From the cell containing the given text, extract its center point as [X, Y] coordinate. 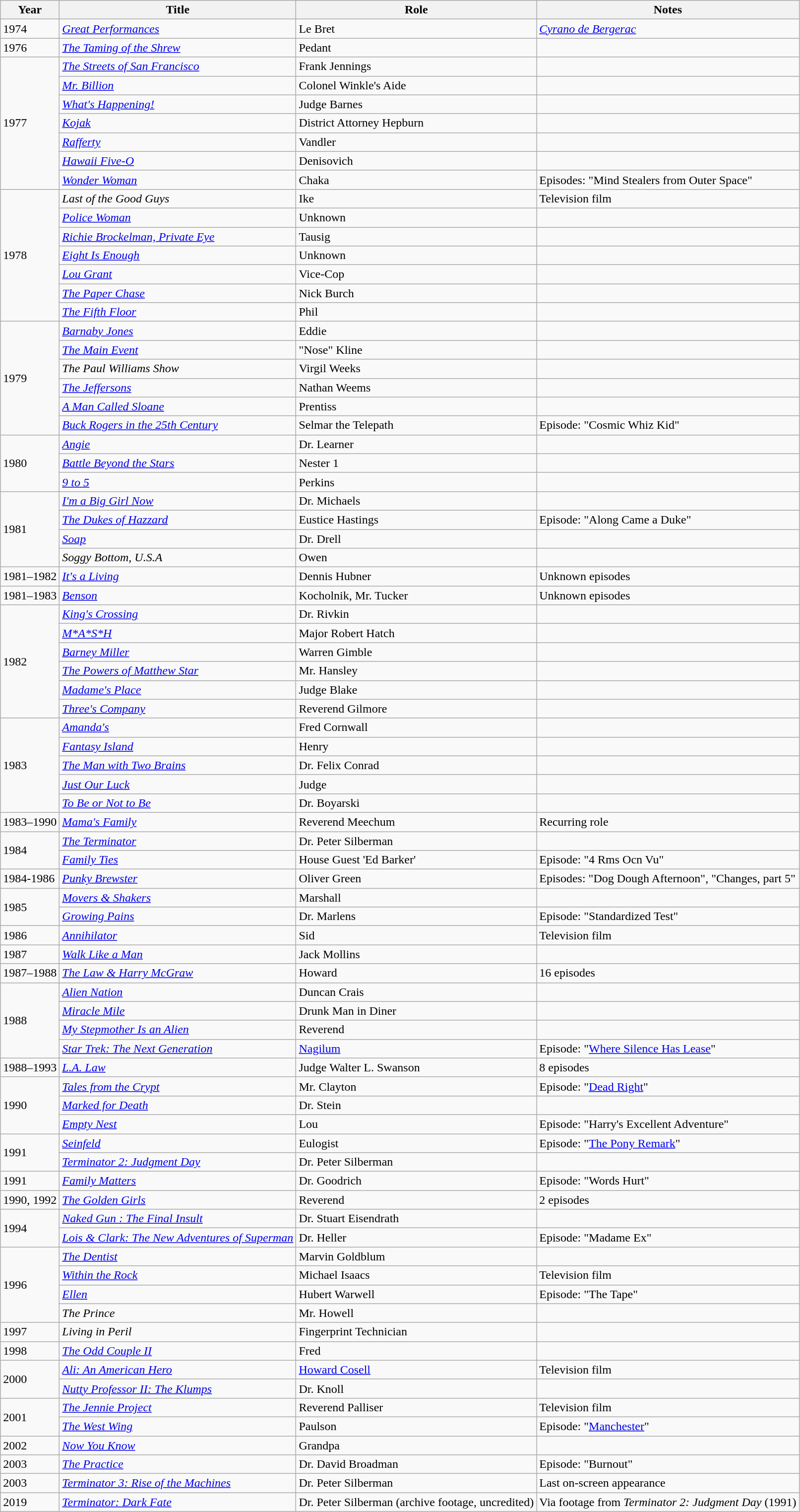
M*A*S*H [178, 633]
Last on-screen appearance [668, 1483]
Eight Is Enough [178, 256]
Family Matters [178, 1181]
Last of the Good Guys [178, 198]
Chaka [417, 180]
Dr. Peter Silberman (archive footage, uncredited) [417, 1502]
Living in Peril [178, 1332]
Cyrano de Bergerac [668, 29]
Dr. Michaels [417, 501]
The Fifth Floor [178, 312]
The Main Event [178, 350]
Episodes: "Dog Dough Afternoon", "Changes, part 5" [668, 879]
The Jennie Project [178, 1407]
The Paul Williams Show [178, 369]
Fingerprint Technician [417, 1332]
The Jeffersons [178, 388]
Oliver Green [417, 879]
Buck Rogers in the 25th Century [178, 425]
Amanda's [178, 727]
1983 [30, 765]
2001 [30, 1417]
The Golden Girls [178, 1200]
1981–1982 [30, 577]
Dr. Knoll [417, 1388]
1990, 1992 [30, 1200]
Sid [417, 935]
Growing Pains [178, 917]
Soggy Bottom, U.S.A [178, 558]
1988 [30, 1020]
Wonder Woman [178, 180]
King's Crossing [178, 614]
Kojak [178, 123]
Phil [417, 312]
Drunk Man in Diner [417, 1011]
1981 [30, 529]
1979 [30, 378]
Dr. David Broadman [417, 1464]
Role [417, 10]
Star Trek: The Next Generation [178, 1049]
Michael Isaacs [417, 1275]
Mr. Billion [178, 85]
Frank Jennings [417, 66]
Owen [417, 558]
Within the Rock [178, 1275]
Kocholnik, Mr. Tucker [417, 595]
Major Robert Hatch [417, 633]
Henry [417, 746]
Dennis Hubner [417, 577]
Miracle Mile [178, 1011]
Benson [178, 595]
Judge Walter L. Swanson [417, 1067]
Episode: "Where Silence Has Lease" [668, 1049]
Episode: "4 Rms Ocn Vu" [668, 860]
Barney Miller [178, 652]
The Practice [178, 1464]
The Powers of Matthew Star [178, 671]
Episode: "The Tape" [668, 1294]
Vice-Cop [417, 274]
Vandler [417, 142]
Judge Barnes [417, 104]
Angie [178, 444]
8 episodes [668, 1067]
Mama's Family [178, 822]
Ellen [178, 1294]
Just Our Luck [178, 784]
Judge [417, 784]
Episodes: "Mind Stealers from Outer Space" [668, 180]
Tales from the Crypt [178, 1086]
Marshall [417, 898]
Selmar the Telepath [417, 425]
1986 [30, 935]
Dr. Stuart Eisendrath [417, 1219]
Dr. Heller [417, 1238]
Madame's Place [178, 690]
Ali: An American Hero [178, 1370]
Mr. Clayton [417, 1086]
Denisovich [417, 161]
The Streets of San Francisco [178, 66]
Virgil Weeks [417, 369]
Terminator: Dark Fate [178, 1502]
Naked Gun : The Final Insult [178, 1219]
Annihilator [178, 935]
Family Ties [178, 860]
Lou [417, 1124]
Episode: "The Pony Remark" [668, 1143]
Fantasy Island [178, 746]
To Be or Not to Be [178, 803]
Soap [178, 538]
Warren Gimble [417, 652]
2019 [30, 1502]
I'm a Big Girl Now [178, 501]
Perkins [417, 482]
Notes [668, 10]
2000 [30, 1379]
A Man Called Sloane [178, 406]
1987 [30, 954]
1977 [30, 123]
Fred [417, 1351]
Ike [417, 198]
Year [30, 10]
The Dentist [178, 1256]
Great Performances [178, 29]
1994 [30, 1228]
Eulogist [417, 1143]
The West Wing [178, 1426]
Dr. Rivkin [417, 614]
The Man with Two Brains [178, 765]
Hubert Warwell [417, 1294]
Rafferty [178, 142]
Reverend Gilmore [417, 709]
Empty Nest [178, 1124]
Nick Burch [417, 293]
The Law & Harry McGraw [178, 973]
Three's Company [178, 709]
The Terminator [178, 841]
Via footage from Terminator 2: Judgment Day (1991) [668, 1502]
Le Bret [417, 29]
Nutty Professor II: The Klumps [178, 1388]
Lois & Clark: The New Adventures of Superman [178, 1238]
Alien Nation [178, 992]
Duncan Crais [417, 992]
Episode: "Manchester" [668, 1426]
Punky Brewster [178, 879]
District Attorney Hepburn [417, 123]
1983–1990 [30, 822]
Nathan Weems [417, 388]
Episode: "Words Hurt" [668, 1181]
Dr. Stein [417, 1105]
1990 [30, 1105]
Terminator 2: Judgment Day [178, 1162]
Dr. Goodrich [417, 1181]
2 episodes [668, 1200]
Eustice Hastings [417, 520]
Episode: "Standardized Test" [668, 917]
Mr. Howell [417, 1313]
Dr. Learner [417, 444]
Battle Beyond the Stars [178, 463]
Episode: "Madame Ex" [668, 1238]
1988–1993 [30, 1067]
Episode: "Harry's Excellent Adventure" [668, 1124]
House Guest 'Ed Barker' [417, 860]
Episode: "Along Came a Duke" [668, 520]
Movers & Shakers [178, 898]
1997 [30, 1332]
Nester 1 [417, 463]
Episode: "Dead Right" [668, 1086]
Seinfeld [178, 1143]
Police Woman [178, 217]
Howard [417, 973]
Jack Mollins [417, 954]
Tausig [417, 237]
Dr. Felix Conrad [417, 765]
My Stepmother Is an Alien [178, 1030]
Recurring role [668, 822]
"Nose" Kline [417, 350]
Pedant [417, 48]
2002 [30, 1446]
L.A. Law [178, 1067]
The Dukes of Hazzard [178, 520]
1985 [30, 907]
9 to 5 [178, 482]
Nagilum [417, 1049]
1981–1983 [30, 595]
Reverend Meechum [417, 822]
1982 [30, 661]
Judge Blake [417, 690]
1987–1988 [30, 973]
Grandpa [417, 1446]
Eddie [417, 331]
Title [178, 10]
What's Happening! [178, 104]
1984-1986 [30, 879]
1976 [30, 48]
Barnaby Jones [178, 331]
The Prince [178, 1313]
Dr. Marlens [417, 917]
Prentiss [417, 406]
Marvin Goldblum [417, 1256]
Walk Like a Man [178, 954]
16 episodes [668, 973]
Hawaii Five-O [178, 161]
1974 [30, 29]
1998 [30, 1351]
Richie Brockelman, Private Eye [178, 237]
Mr. Hansley [417, 671]
1984 [30, 851]
1996 [30, 1285]
Episode: "Burnout" [668, 1464]
Reverend Palliser [417, 1407]
Fred Cornwall [417, 727]
Howard Cosell [417, 1370]
The Odd Couple II [178, 1351]
The Taming of the Shrew [178, 48]
1980 [30, 463]
Paulson [417, 1426]
Lou Grant [178, 274]
Dr. Drell [417, 538]
The Paper Chase [178, 293]
Colonel Winkle's Aide [417, 85]
Now You Know [178, 1446]
It's a Living [178, 577]
Terminator 3: Rise of the Machines [178, 1483]
Marked for Death [178, 1105]
Dr. Boyarski [417, 803]
Episode: "Cosmic Whiz Kid" [668, 425]
1978 [30, 255]
